Scan for the cell matching the given text and deliver its [X, Y] coordinate at center. 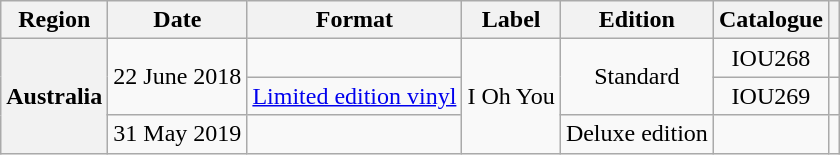
Australia [54, 96]
Edition [636, 20]
Catalogue [770, 20]
Date [178, 20]
Limited edition vinyl [354, 96]
Label [511, 20]
Format [354, 20]
31 May 2019 [178, 134]
I Oh You [511, 96]
Standard [636, 77]
Deluxe edition [636, 134]
Region [54, 20]
IOU269 [770, 96]
IOU268 [770, 58]
22 June 2018 [178, 77]
